From the cell containing the given text, extract its center point as (X, Y) coordinate. 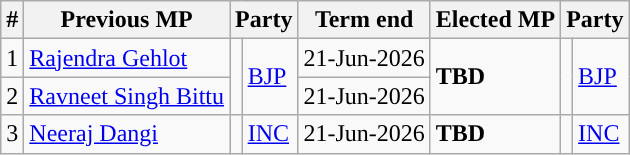
Rajendra Gehlot (127, 58)
Term end (364, 20)
Neeraj Dangi (127, 134)
3 (12, 134)
Elected MP (495, 20)
Ravneet Singh Bittu (127, 96)
2 (12, 96)
# (12, 20)
1 (12, 58)
Previous MP (127, 20)
